Return the [x, y] coordinate for the center point of the cell that contains the specified text.  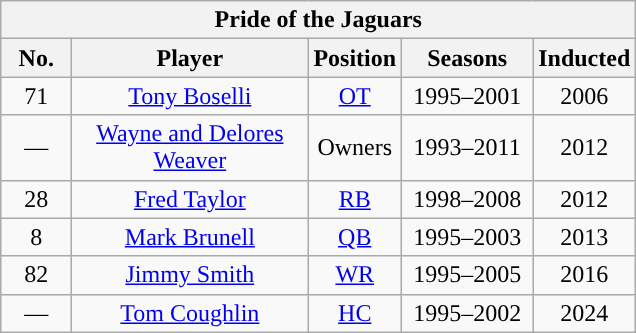
Player [190, 58]
Jimmy Smith [190, 275]
Wayne and Delores Weaver [190, 148]
Mark Brunell [190, 237]
1998–2008 [468, 199]
8 [36, 237]
QB [355, 237]
Fred Taylor [190, 199]
1993–2011 [468, 148]
OT [355, 96]
RB [355, 199]
1995–2001 [468, 96]
Inducted [584, 58]
1995–2003 [468, 237]
Pride of the Jaguars [318, 20]
1995–2002 [468, 313]
Tom Coughlin [190, 313]
No. [36, 58]
71 [36, 96]
Seasons [468, 58]
Position [355, 58]
28 [36, 199]
82 [36, 275]
HC [355, 313]
2013 [584, 237]
Owners [355, 148]
2006 [584, 96]
2016 [584, 275]
2024 [584, 313]
WR [355, 275]
1995–2005 [468, 275]
Tony Boselli [190, 96]
